Scan for the cell matching the given text and deliver its (X, Y) coordinate at center. 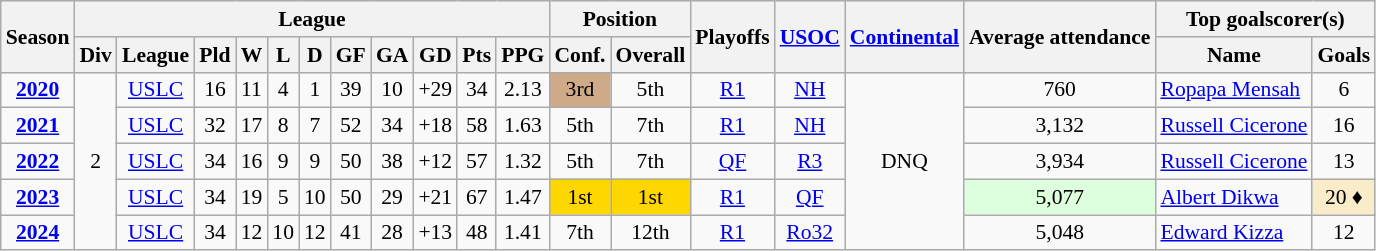
760 (1060, 90)
GD (435, 55)
20 ♦ (1344, 197)
Albert Dikwa (1234, 197)
3,132 (1060, 126)
1.32 (522, 162)
Ro32 (810, 233)
R3 (810, 162)
L (283, 55)
4 (283, 90)
Pts (476, 55)
6 (1344, 90)
2020 (38, 90)
Continental (904, 36)
3,934 (1060, 162)
5,077 (1060, 197)
Edward Kizza (1234, 233)
1 (315, 90)
29 (392, 197)
41 (351, 233)
13 (1344, 162)
Position (620, 19)
11 (252, 90)
2023 (38, 197)
32 (214, 126)
+13 (435, 233)
+29 (435, 90)
3rd (580, 90)
Name (1234, 55)
2.13 (522, 90)
58 (476, 126)
DNQ (904, 161)
8 (283, 126)
D (315, 55)
Top goalscorer(s) (1265, 19)
Overall (651, 55)
Playoffs (732, 36)
5 (283, 197)
GF (351, 55)
48 (476, 233)
GA (392, 55)
2024 (38, 233)
19 (252, 197)
57 (476, 162)
Goals (1344, 55)
+12 (435, 162)
28 (392, 233)
Average attendance (1060, 36)
1.47 (522, 197)
W (252, 55)
1.63 (522, 126)
Div (96, 55)
39 (351, 90)
Pld (214, 55)
+18 (435, 126)
38 (392, 162)
USOC (810, 36)
1.41 (522, 233)
7 (315, 126)
5,048 (1060, 233)
+21 (435, 197)
17 (252, 126)
Conf. (580, 55)
12th (651, 233)
52 (351, 126)
67 (476, 197)
PPG (522, 55)
2022 (38, 162)
Ropapa Mensah (1234, 90)
2 (96, 161)
2021 (38, 126)
Season (38, 36)
